Extract the [X, Y] coordinate from the center of the cell holding the provided text.  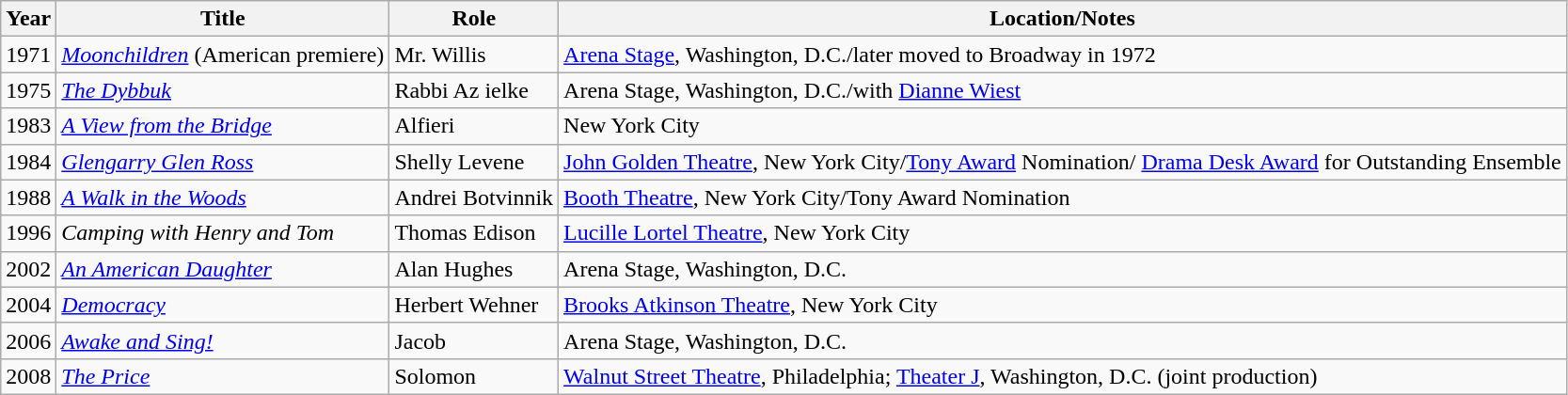
Herbert Wehner [474, 305]
1975 [28, 90]
Arena Stage, Washington, D.C./with Dianne Wiest [1063, 90]
Awake and Sing! [223, 340]
Moonchildren (American premiere) [223, 55]
A Walk in the Woods [223, 197]
Lucille Lortel Theatre, New York City [1063, 233]
1983 [28, 126]
Andrei Botvinnik [474, 197]
The Price [223, 376]
2004 [28, 305]
2002 [28, 269]
1971 [28, 55]
2006 [28, 340]
An American Daughter [223, 269]
New York City [1063, 126]
Jacob [474, 340]
1996 [28, 233]
Brooks Atkinson Theatre, New York City [1063, 305]
1984 [28, 162]
2008 [28, 376]
Arena Stage, Washington, D.C./later moved to Broadway in 1972 [1063, 55]
John Golden Theatre, New York City/Tony Award Nomination/ Drama Desk Award for Outstanding Ensemble [1063, 162]
Shelly Levene [474, 162]
Walnut Street Theatre, Philadelphia; Theater J, Washington, D.C. (joint production) [1063, 376]
A View from the Bridge [223, 126]
Camping with Henry and Tom [223, 233]
Mr. Willis [474, 55]
Glengarry Glen Ross [223, 162]
Rabbi Az ielke [474, 90]
1988 [28, 197]
Alan Hughes [474, 269]
Thomas Edison [474, 233]
Democracy [223, 305]
Booth Theatre, New York City/Tony Award Nomination [1063, 197]
Solomon [474, 376]
Location/Notes [1063, 19]
Alfieri [474, 126]
Title [223, 19]
Role [474, 19]
The Dybbuk [223, 90]
Year [28, 19]
